Return the [x, y] coordinate for the center point of the cell that contains the specified text.  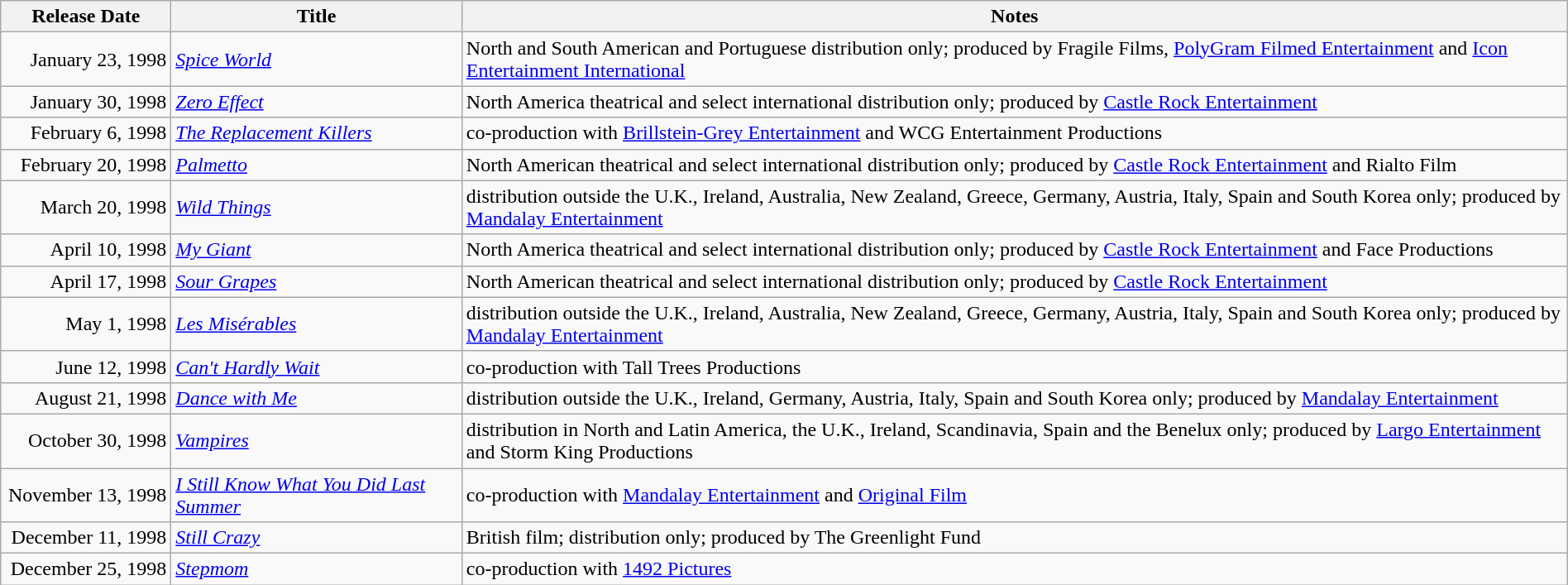
May 1, 1998 [86, 324]
North America theatrical and select international distribution only; produced by Castle Rock Entertainment [1014, 102]
January 30, 1998 [86, 102]
North America theatrical and select international distribution only; produced by Castle Rock Entertainment and Face Productions [1014, 250]
co-production with 1492 Pictures [1014, 569]
co-production with Brillstein-Grey Entertainment and WCG Entertainment Productions [1014, 133]
Spice World [316, 60]
Can't Hardly Wait [316, 367]
December 25, 1998 [86, 569]
April 10, 1998 [86, 250]
North American theatrical and select international distribution only; produced by Castle Rock Entertainment and Rialto Film [1014, 165]
Zero Effect [316, 102]
April 17, 1998 [86, 281]
British film; distribution only; produced by The Greenlight Fund [1014, 538]
January 23, 1998 [86, 60]
Release Date [86, 17]
February 6, 1998 [86, 133]
My Giant [316, 250]
November 13, 1998 [86, 495]
October 30, 1998 [86, 440]
Sour Grapes [316, 281]
Still Crazy [316, 538]
August 21, 1998 [86, 398]
distribution outside the U.K., Ireland, Germany, Austria, Italy, Spain and South Korea only; produced by Mandalay Entertainment [1014, 398]
March 20, 1998 [86, 207]
February 20, 1998 [86, 165]
Wild Things [316, 207]
Vampires [316, 440]
Stepmom [316, 569]
Les Misérables [316, 324]
Notes [1014, 17]
The Replacement Killers [316, 133]
North American theatrical and select international distribution only; produced by Castle Rock Entertainment [1014, 281]
Dance with Me [316, 398]
I Still Know What You Did Last Summer [316, 495]
Title [316, 17]
June 12, 1998 [86, 367]
co-production with Tall Trees Productions [1014, 367]
co-production with Mandalay Entertainment and Original Film [1014, 495]
Palmetto [316, 165]
December 11, 1998 [86, 538]
